For the text-containing cell, return its midpoint in (X, Y) coordinate format. 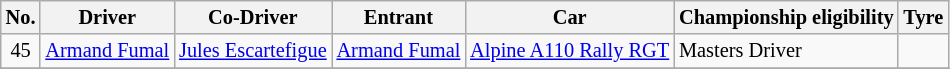
Entrant (399, 17)
Championship eligibility (786, 17)
Driver (107, 17)
Jules Escartefigue (252, 51)
No. (21, 17)
Masters Driver (786, 51)
45 (21, 51)
Co-Driver (252, 17)
Tyre (923, 17)
Car (570, 17)
Alpine A110 Rally RGT (570, 51)
